From the cell containing the given text, extract its center point as (X, Y) coordinate. 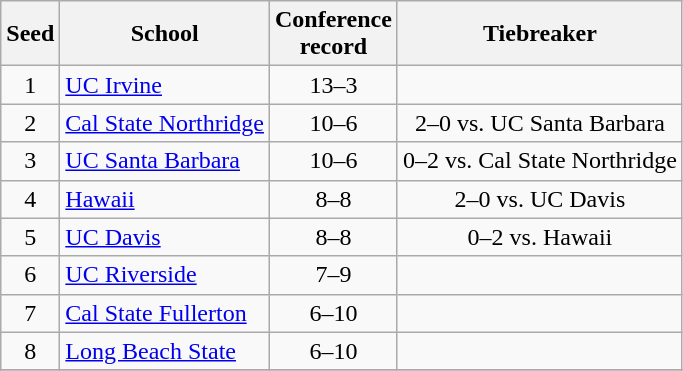
1 (30, 85)
UC Davis (165, 237)
13–3 (334, 85)
2–0 vs. UC Santa Barbara (540, 123)
0–2 vs. Hawaii (540, 237)
5 (30, 237)
Hawaii (165, 199)
Cal State Northridge (165, 123)
7 (30, 313)
0–2 vs. Cal State Northridge (540, 161)
6 (30, 275)
7–9 (334, 275)
4 (30, 199)
Seed (30, 34)
8 (30, 351)
Tiebreaker (540, 34)
UC Irvine (165, 85)
Cal State Fullerton (165, 313)
2–0 vs. UC Davis (540, 199)
UC Riverside (165, 275)
School (165, 34)
Long Beach State (165, 351)
Conferencerecord (334, 34)
2 (30, 123)
3 (30, 161)
UC Santa Barbara (165, 161)
